Locate the cell with the specified text and output its [X, Y] center coordinate. 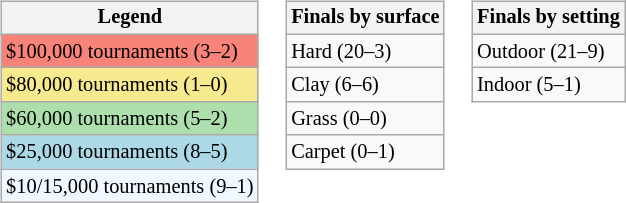
$10/15,000 tournaments (9–1) [130, 186]
$25,000 tournaments (8–5) [130, 152]
Outdoor (21–9) [548, 51]
$100,000 tournaments (3–2) [130, 51]
Finals by setting [548, 18]
Carpet (0–1) [365, 152]
Hard (20–3) [365, 51]
Legend [130, 18]
Clay (6–6) [365, 85]
$80,000 tournaments (1–0) [130, 85]
Indoor (5–1) [548, 85]
Grass (0–0) [365, 119]
$60,000 tournaments (5–2) [130, 119]
Finals by surface [365, 18]
